Search for the cell housing the specified text and yield its (X, Y) center coordinate. 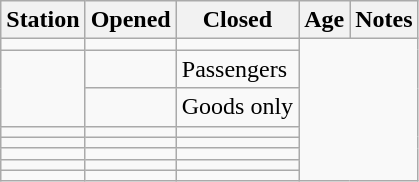
Passengers (237, 69)
Goods only (237, 107)
Opened (130, 20)
Station (43, 20)
Age (324, 20)
Closed (237, 20)
Notes (384, 20)
